Detect which cell encompasses the target text, then output its [x, y] center coordinate. 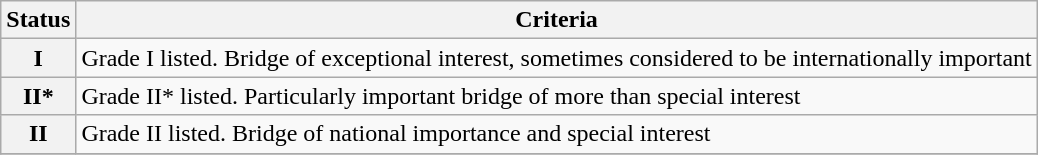
II [38, 134]
Grade I listed. Bridge of exceptional interest, sometimes considered to be internationally important [556, 58]
Grade II* listed. Particularly important bridge of more than special interest [556, 96]
I [38, 58]
Status [38, 20]
Grade II listed. Bridge of national importance and special interest [556, 134]
Criteria [556, 20]
II* [38, 96]
